For the text-containing cell, return its midpoint in [x, y] coordinate format. 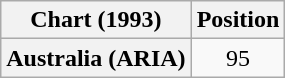
Australia (ARIA) [96, 58]
Chart (1993) [96, 20]
95 [238, 58]
Position [238, 20]
